Output the (X, Y) coordinate of the center of the cell containing the given text.  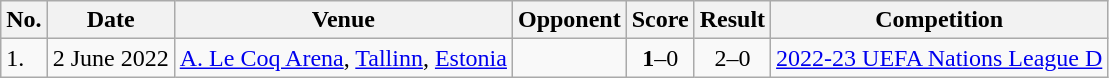
2022-23 UEFA Nations League D (940, 58)
Opponent (569, 20)
Score (660, 20)
2–0 (732, 58)
No. (24, 20)
Date (110, 20)
Result (732, 20)
A. Le Coq Arena, Tallinn, Estonia (343, 58)
1–0 (660, 58)
Venue (343, 20)
1. (24, 58)
2 June 2022 (110, 58)
Competition (940, 20)
